Return the (X, Y) coordinate for the center point of the cell that contains the specified text.  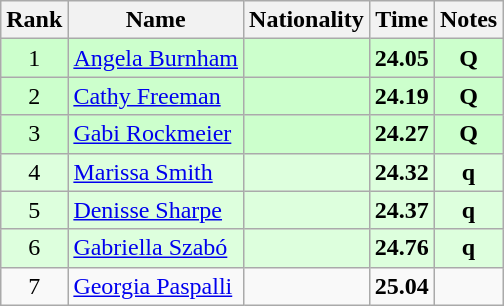
25.04 (402, 286)
7 (34, 286)
Angela Burnham (156, 58)
Notes (468, 20)
Georgia Paspalli (156, 286)
4 (34, 172)
24.27 (402, 134)
24.37 (402, 210)
Gabi Rockmeier (156, 134)
24.32 (402, 172)
24.76 (402, 248)
6 (34, 248)
Cathy Freeman (156, 96)
2 (34, 96)
Denisse Sharpe (156, 210)
24.19 (402, 96)
Marissa Smith (156, 172)
1 (34, 58)
Gabriella Szabó (156, 248)
Rank (34, 20)
Nationality (307, 20)
Time (402, 20)
5 (34, 210)
3 (34, 134)
24.05 (402, 58)
Name (156, 20)
